Determine the (X, Y) coordinate at the center of the cell enclosing the given text.  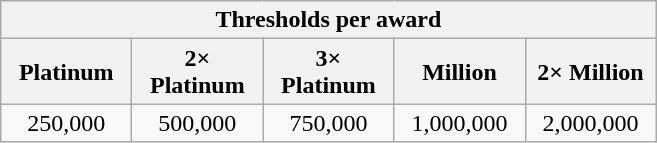
Thresholds per award (328, 20)
500,000 (198, 123)
Million (460, 72)
1,000,000 (460, 123)
750,000 (328, 123)
3× Platinum (328, 72)
2× Million (590, 72)
2,000,000 (590, 123)
250,000 (66, 123)
2× Platinum (198, 72)
Platinum (66, 72)
